Find where the given text appears and provide that cell's center as [x, y] coordinate. 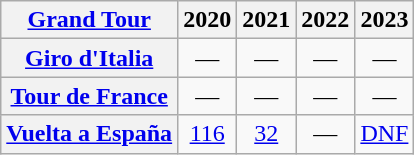
DNF [384, 134]
Vuelta a España [90, 134]
Grand Tour [90, 20]
116 [208, 134]
2023 [384, 20]
2020 [208, 20]
32 [266, 134]
2022 [326, 20]
2021 [266, 20]
Giro d'Italia [90, 58]
Tour de France [90, 96]
